Identify which cell holds the provided text, then report its [X, Y] central coordinate. 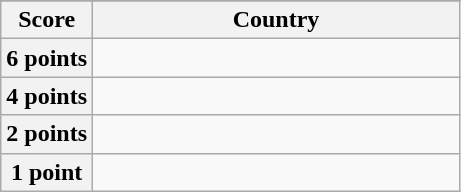
6 points [47, 58]
Score [47, 20]
4 points [47, 96]
Country [276, 20]
1 point [47, 172]
2 points [47, 134]
